Extract the [x, y] coordinate from the center of the cell holding the provided text.  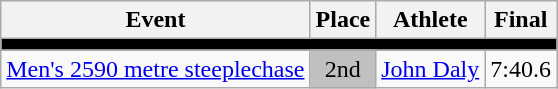
Event [156, 20]
7:40.6 [521, 69]
John Daly [430, 69]
Athlete [430, 20]
2nd [343, 69]
Men's 2590 metre steeplechase [156, 69]
Final [521, 20]
Place [343, 20]
